Output the [X, Y] coordinate of the center of the cell containing the given text.  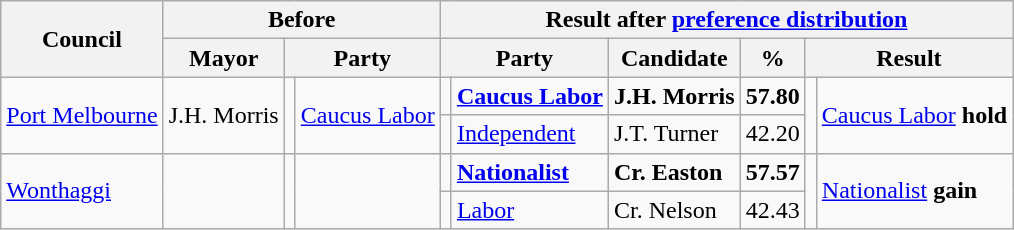
Cr. Nelson [674, 210]
Nationalist gain [914, 191]
57.57 [772, 172]
Cr. Easton [674, 172]
Independent [530, 134]
Port Melbourne [82, 115]
Result after preference distribution [726, 20]
Candidate [674, 58]
Result [908, 58]
Wonthaggi [82, 191]
57.80 [772, 96]
Nationalist [530, 172]
42.43 [772, 210]
J.T. Turner [674, 134]
Council [82, 39]
% [772, 58]
42.20 [772, 134]
Mayor [224, 58]
Caucus Labor hold [914, 115]
Before [302, 20]
Labor [530, 210]
